Detect which cell encompasses the target text, then output its [x, y] center coordinate. 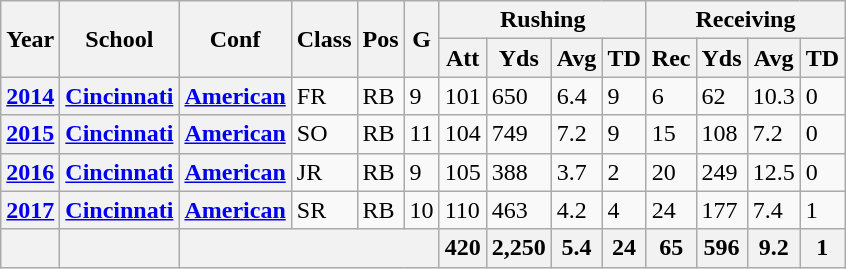
Conf [235, 39]
420 [462, 248]
5.4 [576, 248]
9.2 [774, 248]
7.4 [774, 210]
10.3 [774, 96]
2 [624, 172]
20 [671, 172]
2014 [30, 96]
2016 [30, 172]
650 [518, 96]
12.5 [774, 172]
Rec [671, 58]
SR [324, 210]
463 [518, 210]
108 [722, 134]
749 [518, 134]
104 [462, 134]
G [422, 39]
Pos [380, 39]
101 [462, 96]
3.7 [576, 172]
596 [722, 248]
10 [422, 210]
Rushing [542, 20]
Receiving [745, 20]
JR [324, 172]
110 [462, 210]
11 [422, 134]
2,250 [518, 248]
4.2 [576, 210]
FR [324, 96]
105 [462, 172]
388 [518, 172]
SO [324, 134]
65 [671, 248]
6.4 [576, 96]
15 [671, 134]
62 [722, 96]
2017 [30, 210]
Class [324, 39]
6 [671, 96]
Att [462, 58]
School [120, 39]
177 [722, 210]
249 [722, 172]
Year [30, 39]
4 [624, 210]
2015 [30, 134]
